Return [X, Y] of the center of cell containing provided text 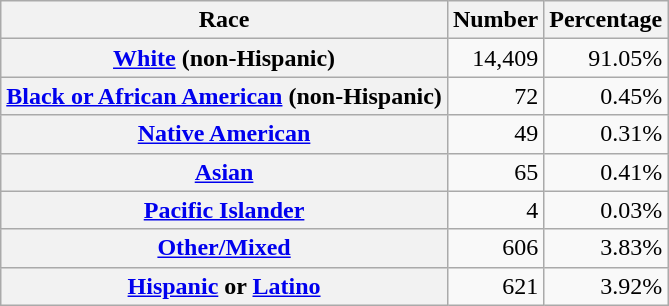
Other/Mixed [224, 248]
0.41% [606, 172]
0.31% [606, 134]
3.83% [606, 248]
Hispanic or Latino [224, 286]
0.45% [606, 96]
Percentage [606, 20]
Race [224, 20]
White (non-Hispanic) [224, 58]
606 [495, 248]
72 [495, 96]
65 [495, 172]
Asian [224, 172]
14,409 [495, 58]
4 [495, 210]
0.03% [606, 210]
Number [495, 20]
Native American [224, 134]
91.05% [606, 58]
Pacific Islander [224, 210]
49 [495, 134]
Black or African American (non-Hispanic) [224, 96]
621 [495, 286]
3.92% [606, 286]
